Output the [X, Y] coordinate of the center of the cell containing the given text.  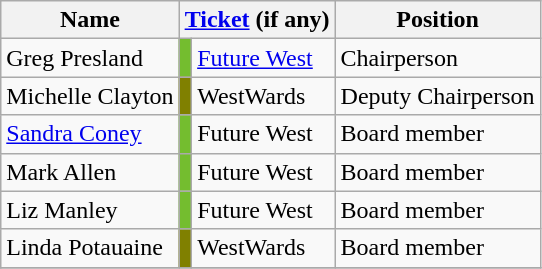
Deputy Chairperson [438, 96]
Linda Potauaine [90, 248]
Sandra Coney [90, 134]
Liz Manley [90, 210]
Greg Presland [90, 58]
Name [90, 20]
Chairperson [438, 58]
Mark Allen [90, 172]
Ticket (if any) [257, 20]
Michelle Clayton [90, 96]
Position [438, 20]
